Determine the [x, y] coordinate at the center of the cell enclosing the given text.  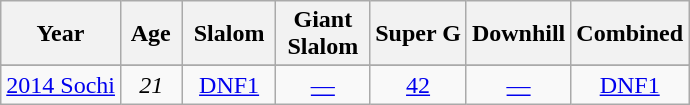
Giant Slalom [323, 34]
Year [61, 34]
42 [418, 85]
Age [151, 34]
Slalom [229, 34]
2014 Sochi [61, 85]
21 [151, 85]
Super G [418, 34]
Combined [630, 34]
Downhill [518, 34]
